Find where the given text appears and provide that cell's center as (X, Y) coordinate. 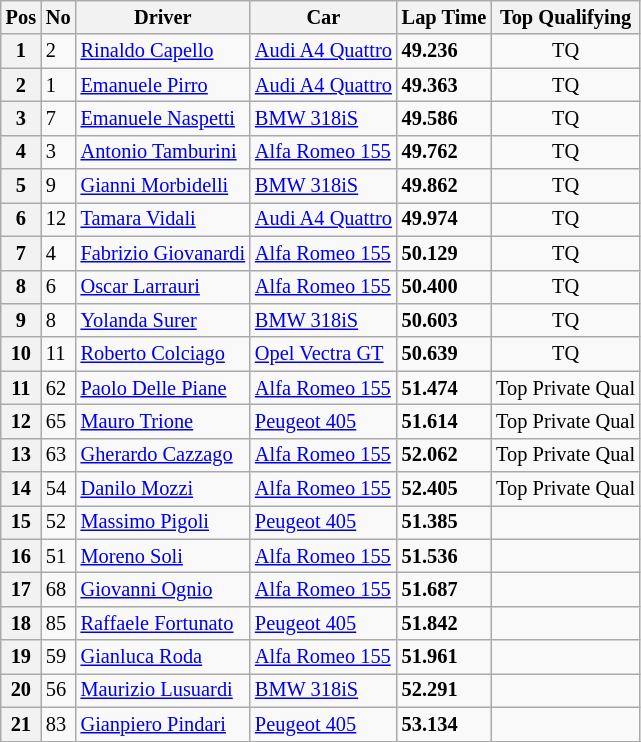
56 (58, 690)
Gianluca Roda (163, 657)
63 (58, 455)
Car (324, 17)
Rinaldo Capello (163, 51)
49.236 (444, 51)
52 (58, 522)
16 (21, 556)
51.687 (444, 589)
10 (21, 354)
Oscar Larrauri (163, 287)
52.291 (444, 690)
51 (58, 556)
52.062 (444, 455)
13 (21, 455)
Fabrizio Giovanardi (163, 253)
21 (21, 724)
51.961 (444, 657)
62 (58, 388)
Gianni Morbidelli (163, 186)
Pos (21, 17)
49.862 (444, 186)
Gianpiero Pindari (163, 724)
Emanuele Pirro (163, 85)
Paolo Delle Piane (163, 388)
65 (58, 421)
51.474 (444, 388)
49.586 (444, 118)
18 (21, 623)
68 (58, 589)
49.363 (444, 85)
Top Qualifying (566, 17)
5 (21, 186)
59 (58, 657)
53.134 (444, 724)
52.405 (444, 489)
Driver (163, 17)
Moreno Soli (163, 556)
Tamara Vidali (163, 219)
54 (58, 489)
17 (21, 589)
Roberto Colciago (163, 354)
Opel Vectra GT (324, 354)
Giovanni Ognio (163, 589)
51.614 (444, 421)
Emanuele Naspetti (163, 118)
83 (58, 724)
49.762 (444, 152)
51.842 (444, 623)
49.974 (444, 219)
51.536 (444, 556)
Antonio Tamburini (163, 152)
Maurizio Lusuardi (163, 690)
14 (21, 489)
19 (21, 657)
Raffaele Fortunato (163, 623)
20 (21, 690)
Gherardo Cazzago (163, 455)
50.603 (444, 320)
Yolanda Surer (163, 320)
Lap Time (444, 17)
Danilo Mozzi (163, 489)
Mauro Trione (163, 421)
No (58, 17)
51.385 (444, 522)
50.129 (444, 253)
85 (58, 623)
50.400 (444, 287)
Massimo Pigoli (163, 522)
15 (21, 522)
50.639 (444, 354)
